Return (X, Y) of the center of cell containing provided text 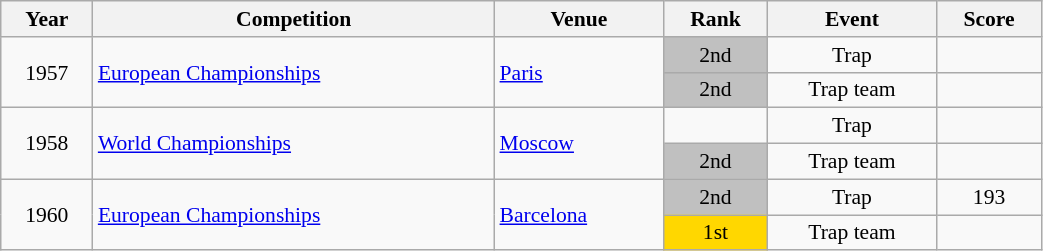
1960 (47, 214)
Score (989, 19)
1st (716, 233)
Event (852, 19)
1958 (47, 144)
1957 (47, 72)
Competition (294, 19)
Venue (580, 19)
Barcelona (580, 214)
Year (47, 19)
Rank (716, 19)
World Championships (294, 144)
193 (989, 197)
Moscow (580, 144)
Paris (580, 72)
